From the cell containing the given text, extract its center point as [x, y] coordinate. 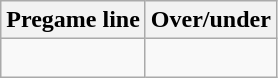
Pregame line [74, 20]
Over/under [210, 20]
